Find where the given text appears and provide that cell's center as (x, y) coordinate. 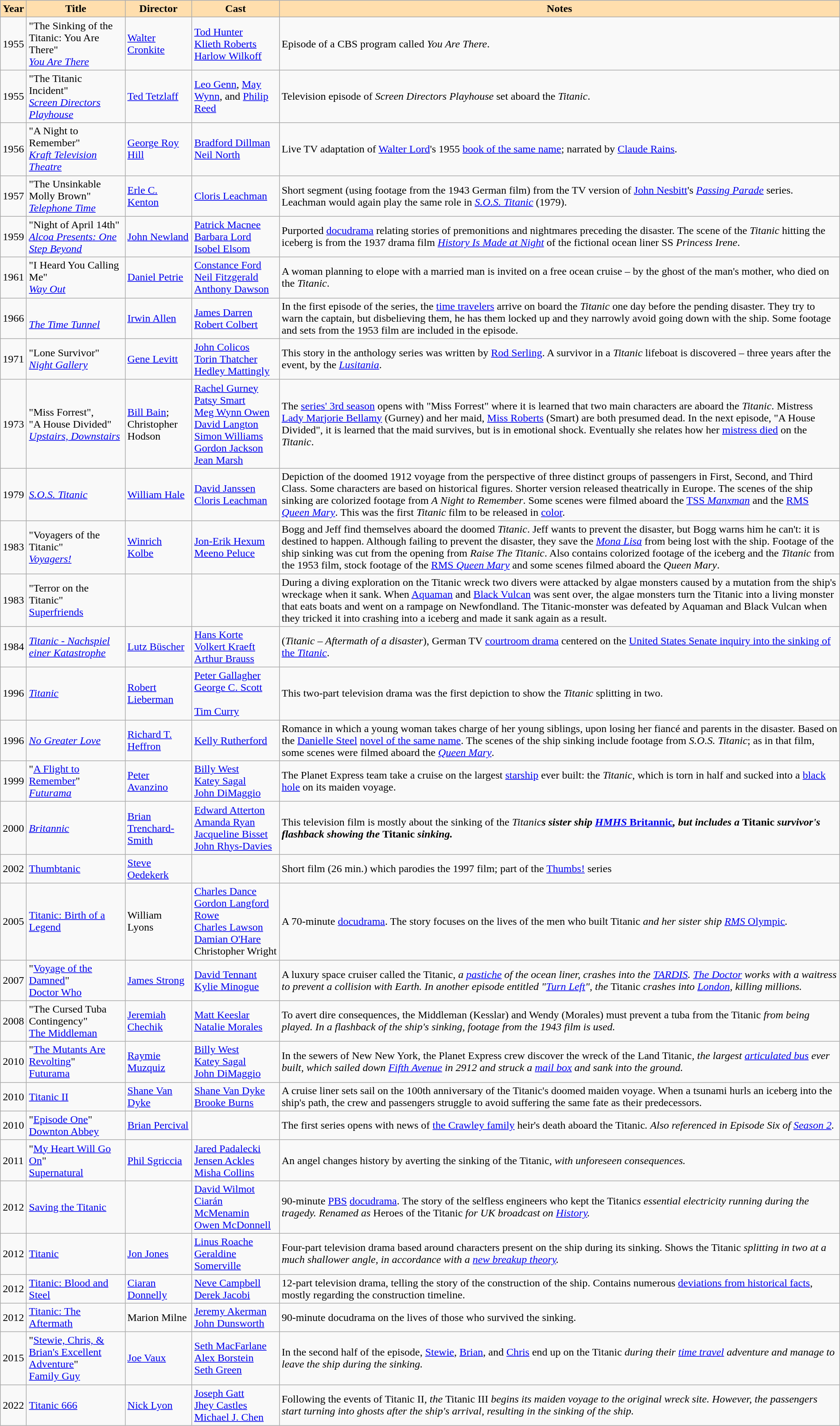
1999 (13, 781)
Director (159, 9)
"Night of April 14th"Alcoa Presents: One Step Beyond (76, 237)
Edward AttertonAmanda RyanJacqueline BissetJohn Rhys-Davies (236, 828)
2015 (13, 1359)
James DarrenRobert Colbert (236, 318)
Brian Trenchard-Smith (159, 828)
"The Mutants Are Revolting" Futurama (76, 1062)
Titanic II (76, 1096)
An angel changes history by averting the sinking of the Titanic, with unforeseen consequences. (559, 1160)
Cast (236, 9)
1973 (13, 424)
2007 (13, 980)
1971 (13, 359)
Kelly Rutherford (236, 740)
Television episode of Screen Directors Playhouse set aboard the Titanic. (559, 97)
1961 (13, 277)
Steve Oedekerk (159, 869)
Lutz Büscher (159, 647)
Rachel GurneyPatsy SmartMeg Wynn OwenDavid LangtonSimon WilliamsGordon JacksonJean Marsh (236, 424)
"Voyage of the Damned" Doctor Who (76, 980)
"Voyagers of the Titanic"Voyagers! (76, 547)
Jared Padalecki Jensen Ackles Misha Collins (236, 1160)
"Terror on the Titanic"Superfriends (76, 600)
"The Titanic Incident" Screen Directors Playhouse (76, 97)
Nick Lyon (159, 1405)
A woman planning to elope with a married man is invited on a free ocean cruise – by the ghost of the man's mother, who died on the Titanic. (559, 277)
Peter Avanzino (159, 781)
Joseph Gatt Jhey Castles Michael J. Chen (236, 1405)
"A Night to Remember" Kraft Television Theatre (76, 149)
Phil Sgriccia (159, 1160)
90-minute docudrama on the lives of those who survived the sinking. (559, 1318)
Irwin Allen (159, 318)
Winrich Kolbe (159, 547)
"A Flight to Remember" Futurama (76, 781)
Bill Bain;Christopher Hodson (159, 424)
A 70-minute docudrama. The story focuses on the lives of the men who built Titanic and her sister ship RMS Olympic. (559, 922)
David WilmotCiarán McMenaminOwen McDonnell (236, 1207)
Titanic 666 (76, 1405)
"Episode One"Downton Abbey (76, 1126)
Neve CampbellDerek Jacobi (236, 1289)
Jeremiah Chechik (159, 1021)
Peter GallagherGeorge C. ScottTim Curry (236, 694)
William Lyons (159, 922)
"Lone Survivor"Night Gallery (76, 359)
Joe Vaux (159, 1359)
Leo Genn, May Wynn, and Philip Reed (236, 97)
Notes (559, 9)
"Stewie, Chris, & Brian's Excellent Adventure" Family Guy (76, 1359)
Titanic: The Aftermath (76, 1318)
Tod HunterKlieth RobertsHarlow Wilkoff (236, 43)
2000 (13, 828)
"The Cursed Tuba Contingency" The Middleman (76, 1021)
Walter Cronkite (159, 43)
Gene Levitt (159, 359)
"The Unsinkable Molly Brown" Telephone Time (76, 196)
Brian Percival (159, 1126)
"Miss Forrest","A House Divided"Upstairs, Downstairs (76, 424)
Thumbtanic (76, 869)
Daniel Petrie (159, 277)
S.O.S. Titanic (76, 495)
Ted Tetzlaff (159, 97)
1959 (13, 237)
Titanic: Birth of a Legend (76, 922)
1957 (13, 196)
Linus RoacheGeraldine Somerville (236, 1254)
Charles Dance Gordon Langford Rowe Charles Lawson Damian O'Hare Christopher Wright (236, 922)
The first series opens with news of the Crawley family heir's death aboard the Titanic. Also referenced in Episode Six of Season 2. (559, 1126)
Jon-Erik Hexum Meeno Peluce (236, 547)
Raymie Muzquiz (159, 1062)
Title (76, 9)
Erle C. Kenton (159, 196)
David Tennant Kylie Minogue (236, 980)
Year (13, 9)
Titanic: Blood and Steel (76, 1289)
1984 (13, 647)
Patrick MacneeBarbara LordIsobel Elsom (236, 237)
"The Sinking of the Titanic: You Are There" You Are There (76, 43)
Matt Keeslar Natalie Morales (236, 1021)
Richard T. Heffron (159, 740)
Constance FordNeil FitzgeraldAnthony Dawson (236, 277)
Jeremy AkermanJohn Dunsworth (236, 1318)
Cloris Leachman (236, 196)
1956 (13, 149)
John Newland (159, 237)
Bradford DillmanNeil North (236, 149)
James Strong (159, 980)
Shane Van Dyke Brooke Burns (236, 1096)
(Titanic – Aftermath of a disaster), German TV courtroom drama centered on the United States Senate inquiry into the sinking of the Titanic. (559, 647)
2008 (13, 1021)
Britannic (76, 828)
Titanic - Nachspiel einer Katastrophe (76, 647)
Robert Lieberman (159, 694)
Hans KorteVolkert KraeftArthur Brauss (236, 647)
2002 (13, 869)
"My Heart Will Go On"Supernatural (76, 1160)
2022 (13, 1405)
"I Heard You Calling Me"Way Out (76, 277)
Marion Milne (159, 1318)
2005 (13, 922)
Short film (26 min.) which parodies the 1997 film; part of the Thumbs! series (559, 869)
David JanssenCloris Leachman (236, 495)
George Roy Hill (159, 149)
William Hale (159, 495)
1979 (13, 495)
2011 (13, 1160)
John ColicosTorin ThatcherHedley Mattingly (236, 359)
Saving the Titanic (76, 1207)
Jon Jones (159, 1254)
Ciaran Donnelly (159, 1289)
1966 (13, 318)
Seth MacFarlane Alex Borstein Seth Green (236, 1359)
Shane Van Dyke (159, 1096)
This two-part television drama was the first depiction to show the Titanic splitting in two. (559, 694)
No Greater Love (76, 740)
Live TV adaptation of Walter Lord's 1955 book of the same name; narrated by Claude Rains. (559, 149)
Episode of a CBS program called You Are There. (559, 43)
The Time Tunnel (76, 318)
